Capture the cell that displays the provided text and extract its (X, Y) central coordinate. 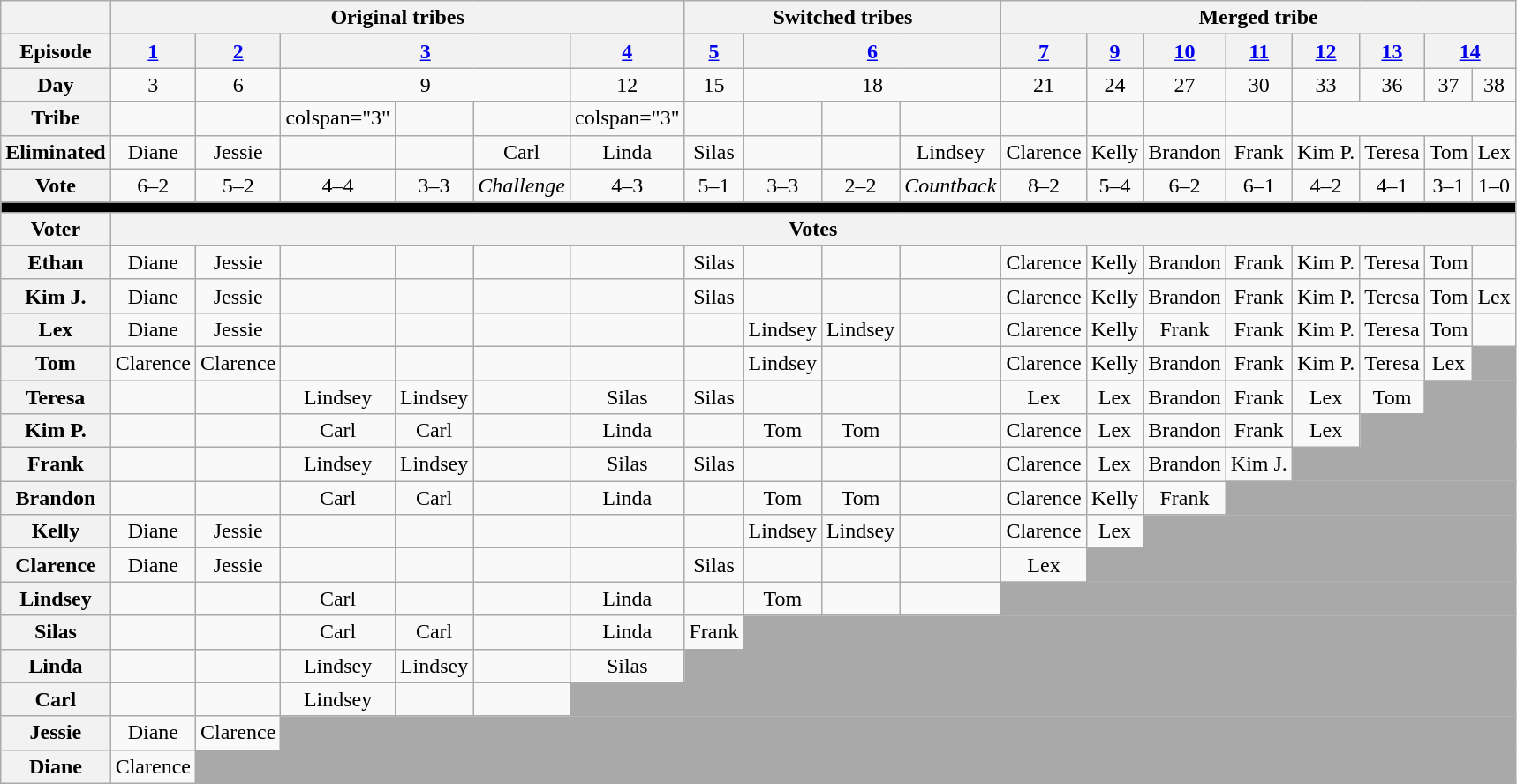
4–4 (338, 185)
Voter (56, 229)
2 (238, 51)
36 (1392, 85)
Switched tribes (842, 18)
30 (1259, 85)
4 (627, 51)
27 (1185, 85)
5–2 (238, 185)
33 (1325, 85)
Episode (56, 51)
37 (1448, 85)
1 (153, 51)
Merged tribe (1258, 18)
Vote (56, 185)
5–4 (1114, 185)
6–1 (1259, 185)
Tribe (56, 118)
15 (713, 85)
38 (1494, 85)
Countback (950, 185)
24 (1114, 85)
2–2 (860, 185)
Challenge (522, 185)
5–1 (713, 185)
Original tribes (397, 18)
4–3 (627, 185)
18 (872, 85)
3–1 (1448, 185)
13 (1392, 51)
7 (1044, 51)
21 (1044, 85)
Day (56, 85)
4–1 (1392, 185)
11 (1259, 51)
8–2 (1044, 185)
14 (1469, 51)
10 (1185, 51)
1–0 (1494, 185)
5 (713, 51)
Ethan (56, 262)
4–2 (1325, 185)
Votes (812, 229)
Eliminated (56, 152)
